Detect which cell encompasses the target text, then output its [X, Y] center coordinate. 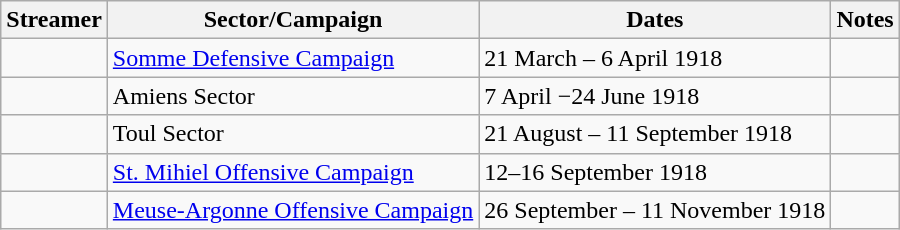
7 April −24 June 1918 [655, 96]
Streamer [54, 20]
21 August – 11 September 1918 [655, 134]
Sector/Campaign [292, 20]
Dates [655, 20]
St. Mihiel Offensive Campaign [292, 172]
Somme Defensive Campaign [292, 58]
12–16 September 1918 [655, 172]
Meuse-Argonne Offensive Campaign [292, 210]
26 September – 11 November 1918 [655, 210]
Toul Sector [292, 134]
Notes [865, 20]
21 March – 6 April 1918 [655, 58]
Amiens Sector [292, 96]
